Output the [X, Y] coordinate of the center of the cell containing the given text.  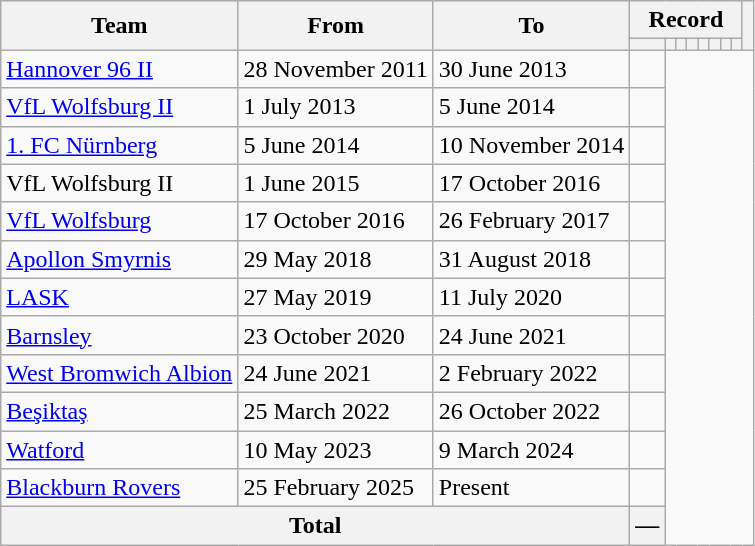
25 February 2025 [336, 488]
Total [316, 526]
27 May 2019 [336, 297]
31 August 2018 [531, 259]
28 November 2011 [336, 69]
25 March 2022 [336, 411]
Blackburn Rovers [120, 488]
— [648, 526]
1. FC Nürnberg [120, 145]
Watford [120, 449]
From [336, 26]
2 February 2022 [531, 373]
26 October 2022 [531, 411]
Beşiktaş [120, 411]
Hannover 96 II [120, 69]
Barnsley [120, 335]
Apollon Smyrnis [120, 259]
9 March 2024 [531, 449]
Team [120, 26]
West Bromwich Albion [120, 373]
Record [686, 20]
30 June 2013 [531, 69]
To [531, 26]
1 July 2013 [336, 107]
10 November 2014 [531, 145]
10 May 2023 [336, 449]
11 July 2020 [531, 297]
26 February 2017 [531, 221]
LASK [120, 297]
Present [531, 488]
29 May 2018 [336, 259]
VfL Wolfsburg [120, 221]
1 June 2015 [336, 183]
23 October 2020 [336, 335]
